Capture the cell that displays the provided text and extract its [X, Y] central coordinate. 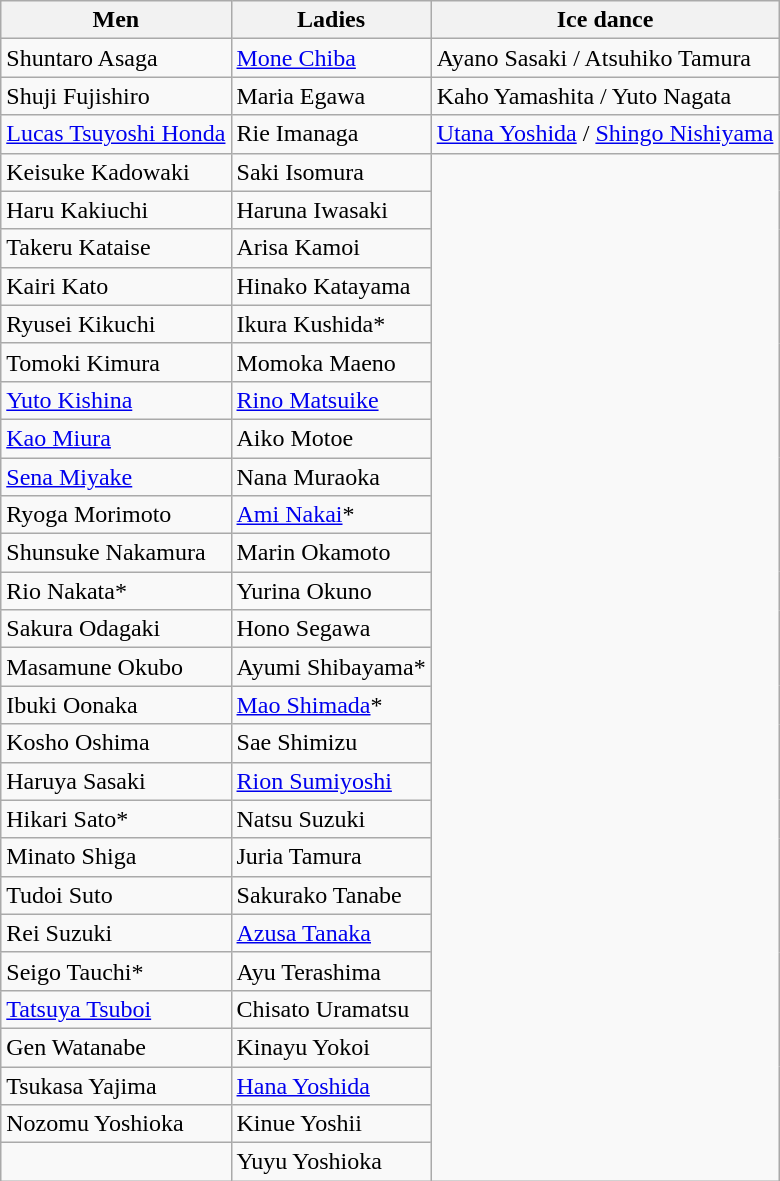
Sae Shimizu [331, 743]
Utana Yoshida / Shingo Nishiyama [605, 134]
Hikari Sato* [116, 819]
Ikura Kushida* [331, 324]
Rio Nakata* [116, 591]
Rion Sumiyoshi [331, 781]
Haruya Sasaki [116, 781]
Sena Miyake [116, 477]
Saki Isomura [331, 172]
Tsukasa Yajima [116, 1085]
Keisuke Kadowaki [116, 172]
Ami Nakai* [331, 515]
Aiko Motoe [331, 438]
Hana Yoshida [331, 1085]
Masamune Okubo [116, 667]
Mao Shimada* [331, 705]
Rei Suzuki [116, 933]
Ice dance [605, 20]
Yuto Kishina [116, 400]
Ibuki Oonaka [116, 705]
Nozomu Yoshioka [116, 1124]
Shuntaro Asaga [116, 58]
Chisato Uramatsu [331, 1009]
Kosho Oshima [116, 743]
Marin Okamoto [331, 553]
Kairi Kato [116, 286]
Kao Miura [116, 438]
Haruna Iwasaki [331, 210]
Kaho Yamashita / Yuto Nagata [605, 96]
Lucas Tsuyoshi Honda [116, 134]
Haru Kakiuchi [116, 210]
Momoka Maeno [331, 362]
Yuyu Yoshioka [331, 1162]
Ryusei Kikuchi [116, 324]
Tomoki Kimura [116, 362]
Ladies [331, 20]
Rino Matsuike [331, 400]
Takeru Kataise [116, 248]
Tatsuya Tsuboi [116, 1009]
Ayano Sasaki / Atsuhiko Tamura [605, 58]
Juria Tamura [331, 857]
Ayumi Shibayama* [331, 667]
Sakurako Tanabe [331, 895]
Kinue Yoshii [331, 1124]
Azusa Tanaka [331, 933]
Ryoga Morimoto [116, 515]
Minato Shiga [116, 857]
Tudoi Suto [116, 895]
Sakura Odagaki [116, 629]
Shunsuke Nakamura [116, 553]
Ayu Terashima [331, 971]
Hinako Katayama [331, 286]
Shuji Fujishiro [116, 96]
Hono Segawa [331, 629]
Natsu Suzuki [331, 819]
Kinayu Yokoi [331, 1047]
Arisa Kamoi [331, 248]
Yurina Okuno [331, 591]
Mone Chiba [331, 58]
Gen Watanabe [116, 1047]
Maria Egawa [331, 96]
Nana Muraoka [331, 477]
Men [116, 20]
Rie Imanaga [331, 134]
Seigo Tauchi* [116, 971]
